Return [x, y] of the center of cell containing provided text 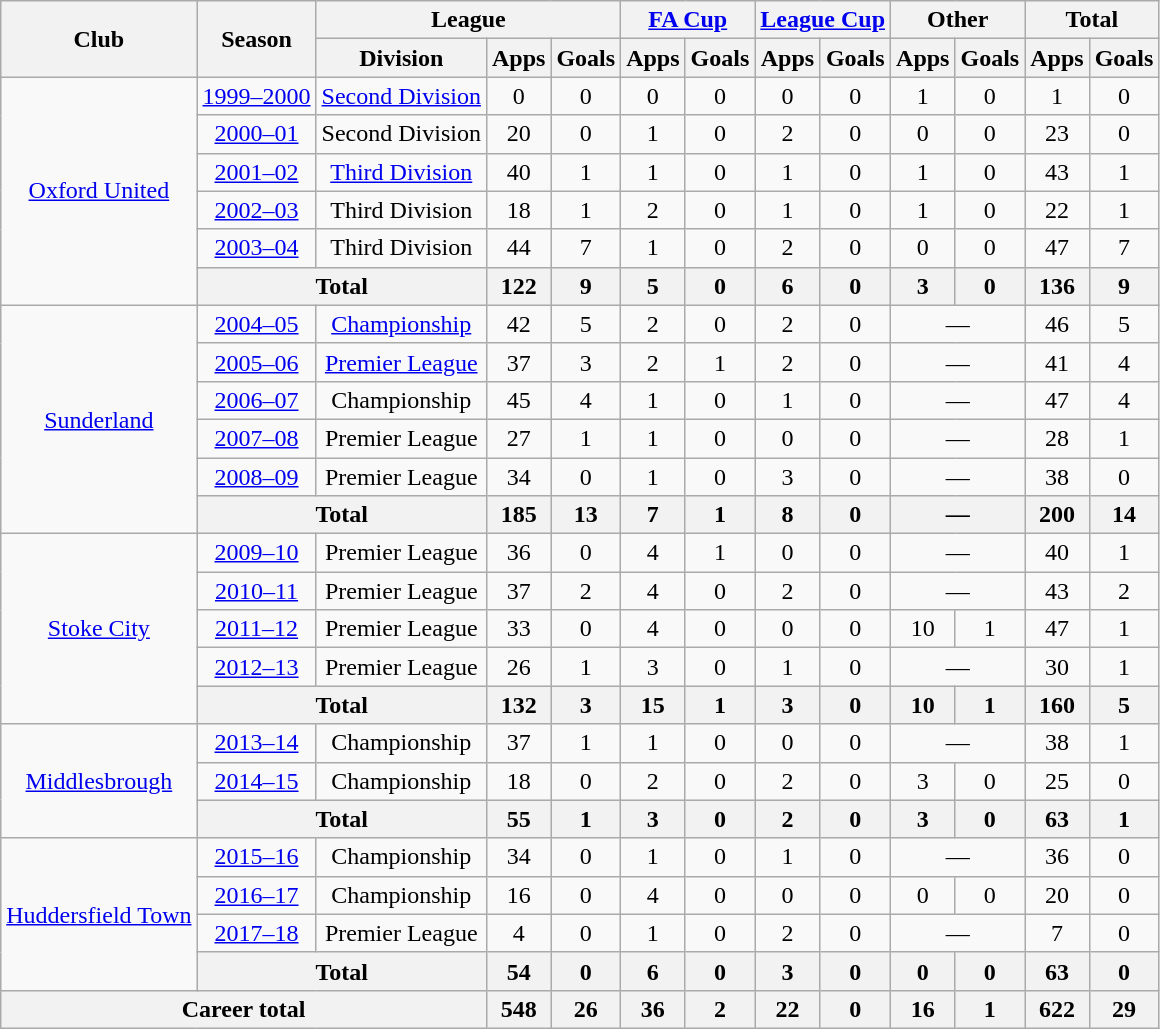
League Cup [823, 20]
2002–03 [256, 210]
2005–06 [256, 362]
44 [518, 248]
2011–12 [256, 629]
185 [518, 515]
2017–18 [256, 933]
2014–15 [256, 781]
622 [1057, 1009]
2008–09 [256, 477]
15 [653, 705]
2003–04 [256, 248]
29 [1124, 1009]
2009–10 [256, 553]
Sunderland [99, 419]
FA Cup [688, 20]
2007–08 [256, 438]
2004–05 [256, 324]
8 [788, 515]
Career total [244, 1009]
Oxford United [99, 191]
160 [1057, 705]
2012–13 [256, 667]
27 [518, 438]
14 [1124, 515]
136 [1057, 286]
54 [518, 971]
2015–16 [256, 857]
Season [256, 39]
2001–02 [256, 172]
25 [1057, 781]
Other [958, 20]
2010–11 [256, 591]
13 [586, 515]
Huddersfield Town [99, 914]
League [468, 20]
548 [518, 1009]
132 [518, 705]
41 [1057, 362]
55 [518, 819]
42 [518, 324]
28 [1057, 438]
45 [518, 400]
Division [401, 58]
33 [518, 629]
200 [1057, 515]
122 [518, 286]
Club [99, 39]
2016–17 [256, 895]
30 [1057, 667]
1999–2000 [256, 96]
46 [1057, 324]
Middlesbrough [99, 781]
2000–01 [256, 134]
2006–07 [256, 400]
2013–14 [256, 743]
Stoke City [99, 629]
23 [1057, 134]
